Determine the [x, y] coordinate at the center of the cell enclosing the given text.  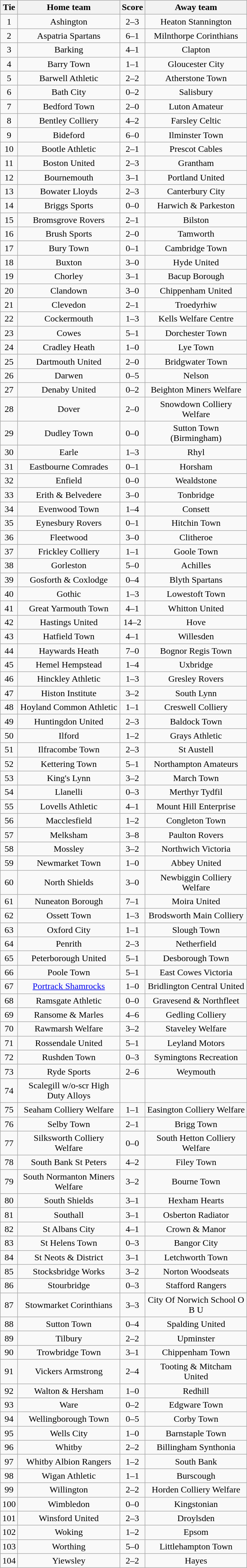
Farsley Celtic [196, 121]
Southall [69, 1215]
59 [9, 863]
51 [9, 750]
Easington Colliery Welfare [196, 1110]
Worthing [69, 1546]
4 [9, 64]
7 [9, 106]
63 [9, 930]
Kettering Town [69, 764]
Hoyland Common Athletic [69, 707]
Crown & Manor [196, 1229]
Ashington [69, 22]
42 [9, 622]
Clandown [69, 291]
Seaham Colliery Welfare [69, 1110]
Llanelli [69, 792]
86 [9, 1286]
89 [9, 1338]
South Bank [196, 1462]
93 [9, 1405]
62 [9, 916]
Bacup Borough [196, 276]
Prescot Cables [196, 149]
Edgware Town [196, 1405]
Bourne Town [196, 1182]
Ramsgate Athletic [69, 1001]
South Hetton Colliery Welfare [196, 1143]
84 [9, 1257]
Milnthorpe Corinthians [196, 36]
Ossett Town [69, 916]
Billingham Synthonia [196, 1447]
70 [9, 1029]
Hitchin Town [196, 523]
Bromsgrove Rovers [69, 220]
36 [9, 537]
Filey Town [196, 1162]
29 [9, 433]
32 [9, 481]
33 [9, 495]
Denaby United [69, 390]
13 [9, 192]
Bournemouth [69, 177]
Hayes [196, 1561]
77 [9, 1143]
Stocksbridge Works [69, 1271]
Corby Town [196, 1419]
Poole Town [69, 972]
15 [9, 220]
11 [9, 163]
21 [9, 305]
7–1 [132, 902]
74 [9, 1090]
6–0 [132, 135]
3 [9, 50]
5 [9, 78]
Hove [196, 622]
Redhill [196, 1391]
68 [9, 1001]
Beighton Miners Welfare [196, 390]
Wellingborough Town [69, 1419]
Clevedon [69, 305]
Sutton Town (Birmingham) [196, 433]
91 [9, 1372]
Ilminster Town [196, 135]
Goole Town [196, 551]
Whitby Albion Rangers [69, 1462]
Haywards Heath [69, 651]
100 [9, 1504]
Paulton Rovers [196, 835]
Rhyl [196, 452]
78 [9, 1162]
Rossendale United [69, 1043]
Rawmarsh Welfare [69, 1029]
St Albans City [69, 1229]
Mossley [69, 849]
City Of Norwich School O B U [196, 1305]
Slough Town [196, 930]
Consett [196, 509]
Erith & Belvedere [69, 495]
Canterbury City [196, 192]
18 [9, 262]
Staveley Welfare [196, 1029]
Leyland Motors [196, 1043]
73 [9, 1071]
Hexham Hearts [196, 1201]
Clapton [196, 50]
97 [9, 1462]
St Helens Town [69, 1243]
16 [9, 234]
Congleton Town [196, 820]
Portrack Shamrocks [69, 986]
Northwich Victoria [196, 849]
Mount Hill Enterprise [196, 806]
Tamworth [196, 234]
34 [9, 509]
6–1 [132, 36]
Home team [69, 7]
Earle [69, 452]
Clitheroe [196, 537]
Chippenham United [196, 291]
38 [9, 566]
Dorchester Town [196, 333]
Cradley Heath [69, 347]
Ilford [69, 736]
3–8 [132, 835]
45 [9, 665]
Bedford Town [69, 106]
Kingstonian [196, 1504]
Letchworth Town [196, 1257]
Bentley Colliery [69, 121]
Ryde Sports [69, 1071]
Gothic [69, 594]
43 [9, 636]
Tooting & Mitcham United [196, 1372]
Heaton Stannington [196, 22]
56 [9, 820]
46 [9, 679]
39 [9, 580]
2–4 [132, 1372]
South Bank St Peters [69, 1162]
80 [9, 1201]
27 [9, 390]
Netherfield [196, 944]
Wigan Athletic [69, 1476]
Merthyr Tydfil [196, 792]
Gedling Colliery [196, 1015]
St Neots & District [69, 1257]
Luton Amateur [196, 106]
Eastbourne Comrades [69, 467]
Grays Athletic [196, 736]
Whitby [69, 1447]
South Normanton Miners Welfare [69, 1182]
101 [9, 1518]
Gloucester City [196, 64]
Brigg Town [196, 1124]
Oxford City [69, 930]
41 [9, 608]
64 [9, 944]
2–6 [132, 1071]
Macclesfield [69, 820]
28 [9, 409]
Bideford [69, 135]
Aspatria Spartans [69, 36]
Bridlington Central United [196, 986]
Penrith [69, 944]
69 [9, 1015]
Chippenham Town [196, 1352]
Lowestoft Town [196, 594]
St Austell [196, 750]
Lye Town [196, 347]
103 [9, 1546]
King's Lynn [69, 778]
26 [9, 375]
92 [9, 1391]
Nuneaton Borough [69, 902]
71 [9, 1043]
Whitton United [196, 608]
14–2 [132, 622]
Uxbridge [196, 665]
East Cowes Victoria [196, 972]
Achilles [196, 566]
65 [9, 958]
Spalding United [196, 1324]
6 [9, 92]
79 [9, 1182]
Ware [69, 1405]
Silksworth Colliery Welfare [69, 1143]
99 [9, 1490]
Chorley [69, 276]
Bury Town [69, 248]
Kells Welfare Centre [196, 319]
Tilbury [69, 1338]
March Town [196, 778]
Ilfracombe Town [69, 750]
Scalegill w/o-scr High Duty Alloys [69, 1090]
48 [9, 707]
25 [9, 361]
Fleetwood [69, 537]
Barwell Athletic [69, 78]
Creswell Colliery [196, 707]
Gorleston [69, 566]
Troedyrhiw [196, 305]
37 [9, 551]
Desborough Town [196, 958]
Histon Institute [69, 693]
Atherstone Town [196, 78]
Salisbury [196, 92]
44 [9, 651]
50 [9, 736]
60 [9, 882]
Baldock Town [196, 721]
Dartmouth United [69, 361]
Symingtons Recreation [196, 1057]
61 [9, 902]
Barry Town [69, 64]
2 [9, 36]
88 [9, 1324]
South Lynn [196, 693]
54 [9, 792]
Melksham [69, 835]
Bognor Regis Town [196, 651]
Bath City [69, 92]
Selby Town [69, 1124]
Tonbridge [196, 495]
Harwich & Parkeston [196, 206]
Barking [69, 50]
9 [9, 135]
58 [9, 849]
Cambridge Town [196, 248]
Buxton [69, 262]
14 [9, 206]
Bowater Lloyds [69, 192]
66 [9, 972]
Weymouth [196, 1071]
Rushden Town [69, 1057]
Epsom [196, 1532]
98 [9, 1476]
Wells City [69, 1433]
Grantham [196, 163]
Horsham [196, 467]
Boston United [69, 163]
Dover [69, 409]
Gravesend & Northfleet [196, 1001]
Gosforth & Coxlodge [69, 580]
Tie [9, 7]
Newmarket Town [69, 863]
Huntingdon United [69, 721]
Hatfield Town [69, 636]
Willesden [196, 636]
North Shields [69, 882]
47 [9, 693]
Winsford United [69, 1518]
Sutton Town [69, 1324]
Frickley Colliery [69, 551]
31 [9, 467]
76 [9, 1124]
Littlehampton Town [196, 1546]
Stafford Rangers [196, 1286]
7–0 [132, 651]
Brodsworth Main Colliery [196, 916]
90 [9, 1352]
67 [9, 986]
Cowes [69, 333]
Bangor City [196, 1243]
102 [9, 1532]
12 [9, 177]
Gresley Rovers [196, 679]
Darwen [69, 375]
Vickers Armstrong [69, 1372]
Peterborough United [69, 958]
Eynesbury Rovers [69, 523]
Stourbridge [69, 1286]
Great Yarmouth Town [69, 608]
57 [9, 835]
Brush Sports [69, 234]
Walton & Hersham [69, 1391]
23 [9, 333]
4–6 [132, 1015]
Away team [196, 7]
Score [132, 7]
Barnstaple Town [196, 1433]
Bridgwater Town [196, 361]
82 [9, 1229]
Portland United [196, 177]
95 [9, 1433]
83 [9, 1243]
Moira United [196, 902]
30 [9, 452]
20 [9, 291]
10 [9, 149]
Ransome & Marles [69, 1015]
Nelson [196, 375]
72 [9, 1057]
24 [9, 347]
Northampton Amateurs [196, 764]
96 [9, 1447]
Wimbledon [69, 1504]
Wealdstone [196, 481]
17 [9, 248]
8 [9, 121]
Briggs Sports [69, 206]
22 [9, 319]
94 [9, 1419]
Bootle Athletic [69, 149]
Bilston [196, 220]
35 [9, 523]
40 [9, 594]
Abbey United [196, 863]
Norton Woodseats [196, 1271]
52 [9, 764]
Hastings United [69, 622]
Hyde United [196, 262]
South Shields [69, 1201]
104 [9, 1561]
Horden Colliery Welfare [196, 1490]
81 [9, 1215]
Woking [69, 1532]
Trowbridge Town [69, 1352]
Dudley Town [69, 433]
Willington [69, 1490]
19 [9, 276]
Yiewsley [69, 1561]
49 [9, 721]
Droylsden [196, 1518]
53 [9, 778]
Hemel Hempstead [69, 665]
Lovells Athletic [69, 806]
85 [9, 1271]
1 [9, 22]
Burscough [196, 1476]
Stowmarket Corinthians [69, 1305]
Enfield [69, 481]
75 [9, 1110]
Hinckley Athletic [69, 679]
55 [9, 806]
87 [9, 1305]
Evenwood Town [69, 509]
Cockermouth [69, 319]
3–3 [132, 1305]
Newbiggin Colliery Welfare [196, 882]
Upminster [196, 1338]
Blyth Spartans [196, 580]
Snowdown Colliery Welfare [196, 409]
Osberton Radiator [196, 1215]
